Capture the cell that displays the provided text and extract its (X, Y) central coordinate. 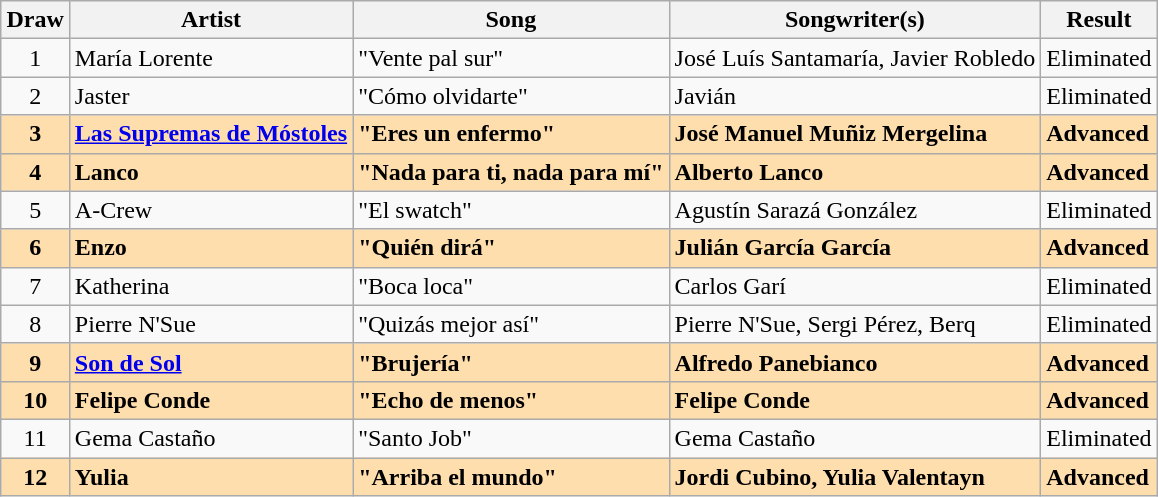
7 (35, 286)
"Cómo olvidarte" (511, 96)
A-Crew (210, 210)
10 (35, 400)
2 (35, 96)
Songwriter(s) (855, 20)
"Arriba el mundo" (511, 477)
8 (35, 324)
Pierre N'Sue, Sergi Pérez, Berq (855, 324)
Alberto Lanco (855, 172)
"Santo Job" (511, 438)
María Lorente (210, 58)
6 (35, 248)
Carlos Garí (855, 286)
José Luís Santamaría, Javier Robledo (855, 58)
Alfredo Panebianco (855, 362)
"Eres un enfermo" (511, 134)
Katherina (210, 286)
"Echo de menos" (511, 400)
"Quién dirá" (511, 248)
"Brujería" (511, 362)
"Nada para ti, nada para mí" (511, 172)
Las Supremas de Móstoles (210, 134)
11 (35, 438)
Song (511, 20)
Jordi Cubino, Yulia Valentayn (855, 477)
Result (1099, 20)
Jaster (210, 96)
5 (35, 210)
Agustín Sarazá González (855, 210)
"Vente pal sur" (511, 58)
"Boca loca" (511, 286)
1 (35, 58)
Son de Sol (210, 362)
4 (35, 172)
12 (35, 477)
3 (35, 134)
Pierre N'Sue (210, 324)
"El swatch" (511, 210)
9 (35, 362)
Lanco (210, 172)
Yulia (210, 477)
Artist (210, 20)
Draw (35, 20)
José Manuel Muñiz Mergelina (855, 134)
Javián (855, 96)
Enzo (210, 248)
Julián García García (855, 248)
"Quizás mejor así" (511, 324)
